Detect which cell encompasses the target text, then output its (x, y) center coordinate. 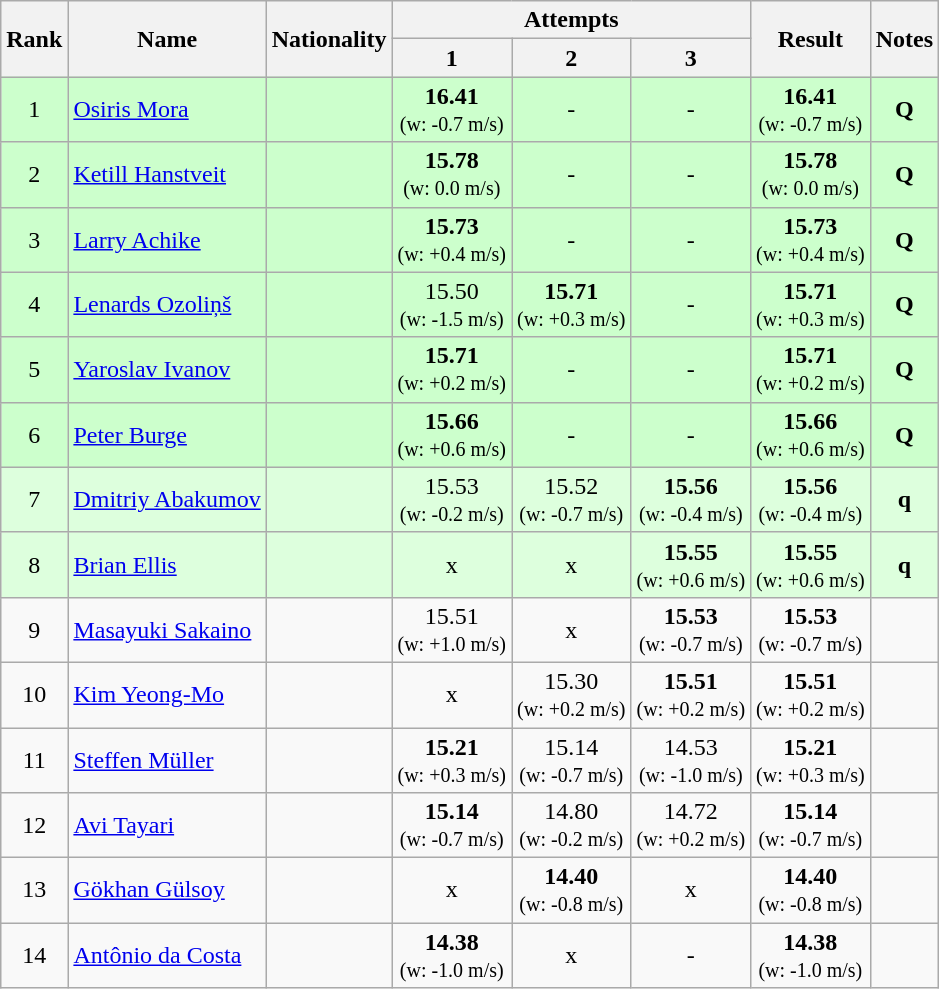
Result (811, 39)
15.21(w: +0.3 m/s) (452, 760)
15.52(w: -0.7 m/s) (572, 500)
14.72(w: +0.2 m/s) (691, 826)
Rank (34, 39)
16.41 (w: -0.7 m/s) (811, 110)
15.78 (w: 0.0 m/s) (811, 174)
5 (34, 370)
15.50(w: -1.5 m/s) (452, 304)
15.73 (w: +0.4 m/s) (811, 240)
15.55(w: +0.6 m/s) (691, 564)
15.53(w: -0.2 m/s) (452, 500)
Attempts (572, 20)
Kim Yeong-Mo (167, 694)
Gökhan Gülsoy (167, 890)
Notes (904, 39)
14.38(w: -1.0 m/s) (452, 956)
14.38 (w: -1.0 m/s) (811, 956)
15.53 (w: -0.7 m/s) (811, 630)
Dmitriy Abakumov (167, 500)
15.56 (w: -0.4 m/s) (811, 500)
8 (34, 564)
Masayuki Sakaino (167, 630)
9 (34, 630)
15.30(w: +0.2 m/s) (572, 694)
Ketill Hanstveit (167, 174)
15.73(w: +0.4 m/s) (452, 240)
Lenards Ozoliņš (167, 304)
15.66 (w: +0.6 m/s) (811, 434)
Name (167, 39)
15.55 (w: +0.6 m/s) (811, 564)
15.56(w: -0.4 m/s) (691, 500)
15.53(w: -0.7 m/s) (691, 630)
15.71(w: +0.2 m/s) (452, 370)
Avi Tayari (167, 826)
14.40(w: -0.8 m/s) (572, 890)
6 (34, 434)
15.51(w: +1.0 m/s) (452, 630)
14 (34, 956)
Yaroslav Ivanov (167, 370)
15.51 (w: +0.2 m/s) (811, 694)
15.14 (w: -0.7 m/s) (811, 826)
10 (34, 694)
15.21 (w: +0.3 m/s) (811, 760)
13 (34, 890)
14.80(w: -0.2 m/s) (572, 826)
Brian Ellis (167, 564)
15.51(w: +0.2 m/s) (691, 694)
14.53(w: -1.0 m/s) (691, 760)
Peter Burge (167, 434)
11 (34, 760)
4 (34, 304)
Steffen Müller (167, 760)
Nationality (329, 39)
15.71 (w: +0.2 m/s) (811, 370)
15.71(w: +0.3 m/s) (572, 304)
7 (34, 500)
Osiris Mora (167, 110)
15.78(w: 0.0 m/s) (452, 174)
Antônio da Costa (167, 956)
Larry Achike (167, 240)
15.71 (w: +0.3 m/s) (811, 304)
15.66(w: +0.6 m/s) (452, 434)
14.40 (w: -0.8 m/s) (811, 890)
16.41(w: -0.7 m/s) (452, 110)
12 (34, 826)
